Locate the cell with the specified text and output its (x, y) center coordinate. 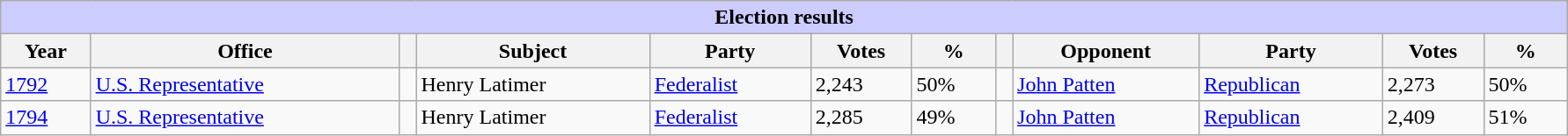
Opponent (1106, 51)
2,243 (861, 84)
1792 (46, 84)
2,409 (1432, 118)
2,285 (861, 118)
Office (245, 51)
Election results (785, 18)
49% (954, 118)
Subject (533, 51)
Year (46, 51)
51% (1526, 118)
2,273 (1432, 84)
1794 (46, 118)
